Capture the cell that displays the provided text and extract its (X, Y) central coordinate. 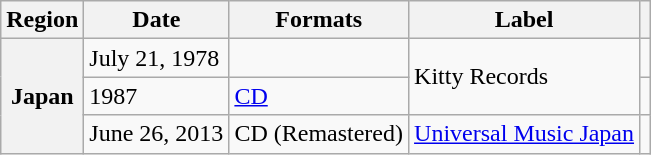
Japan (42, 96)
CD (Remastered) (319, 134)
CD (319, 96)
Universal Music Japan (524, 134)
Region (42, 20)
July 21, 1978 (156, 58)
Kitty Records (524, 77)
1987 (156, 96)
Date (156, 20)
Label (524, 20)
Formats (319, 20)
June 26, 2013 (156, 134)
